For the text-containing cell, return its midpoint in [X, Y] coordinate format. 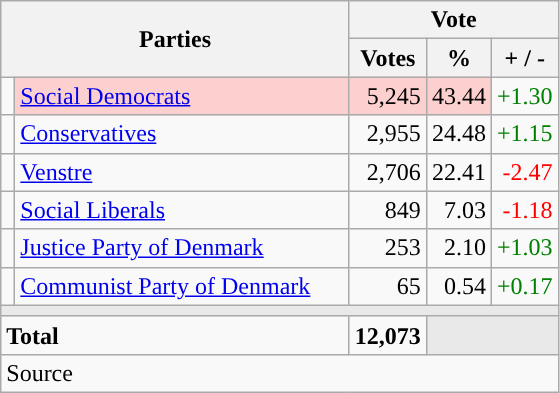
Total [176, 335]
% [458, 58]
Vote [454, 20]
Conservatives [182, 134]
7.03 [458, 210]
+1.15 [524, 134]
2,706 [388, 172]
2,955 [388, 134]
253 [388, 248]
+ / - [524, 58]
Social Liberals [182, 210]
22.41 [458, 172]
+1.03 [524, 248]
Communist Party of Denmark [182, 286]
65 [388, 286]
+1.30 [524, 96]
Justice Party of Denmark [182, 248]
Venstre [182, 172]
24.48 [458, 134]
12,073 [388, 335]
5,245 [388, 96]
-2.47 [524, 172]
0.54 [458, 286]
Social Democrats [182, 96]
43.44 [458, 96]
-1.18 [524, 210]
849 [388, 210]
Parties [176, 39]
Votes [388, 58]
+0.17 [524, 286]
2.10 [458, 248]
Source [280, 373]
